Pinpoint the cell where the given text exists, returning its (x, y) midpoint coordinate. 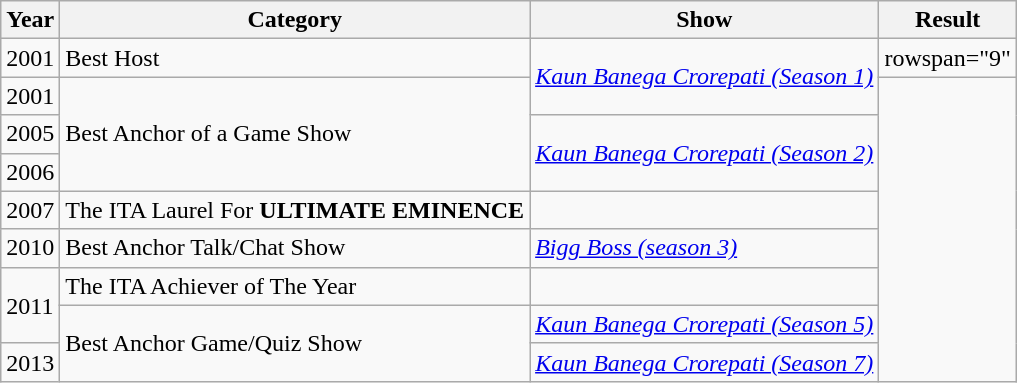
2006 (30, 172)
Year (30, 20)
Show (704, 20)
2005 (30, 134)
The ITA Achiever of The Year (295, 286)
Best Anchor Game/Quiz Show (295, 343)
The ITA Laurel For ULTIMATE EMINENCE (295, 210)
Best Anchor of a Game Show (295, 134)
2010 (30, 248)
Best Host (295, 58)
Kaun Banega Crorepati (Season 5) (704, 324)
rowspan="9" (948, 58)
2007 (30, 210)
Kaun Banega Crorepati (Season 7) (704, 362)
2011 (30, 305)
2013 (30, 362)
Kaun Banega Crorepati (Season 1) (704, 77)
Bigg Boss (season 3) (704, 248)
Best Anchor Talk/Chat Show (295, 248)
Kaun Banega Crorepati (Season 2) (704, 153)
Category (295, 20)
Result (948, 20)
